Return (X, Y) of the center of cell containing provided text 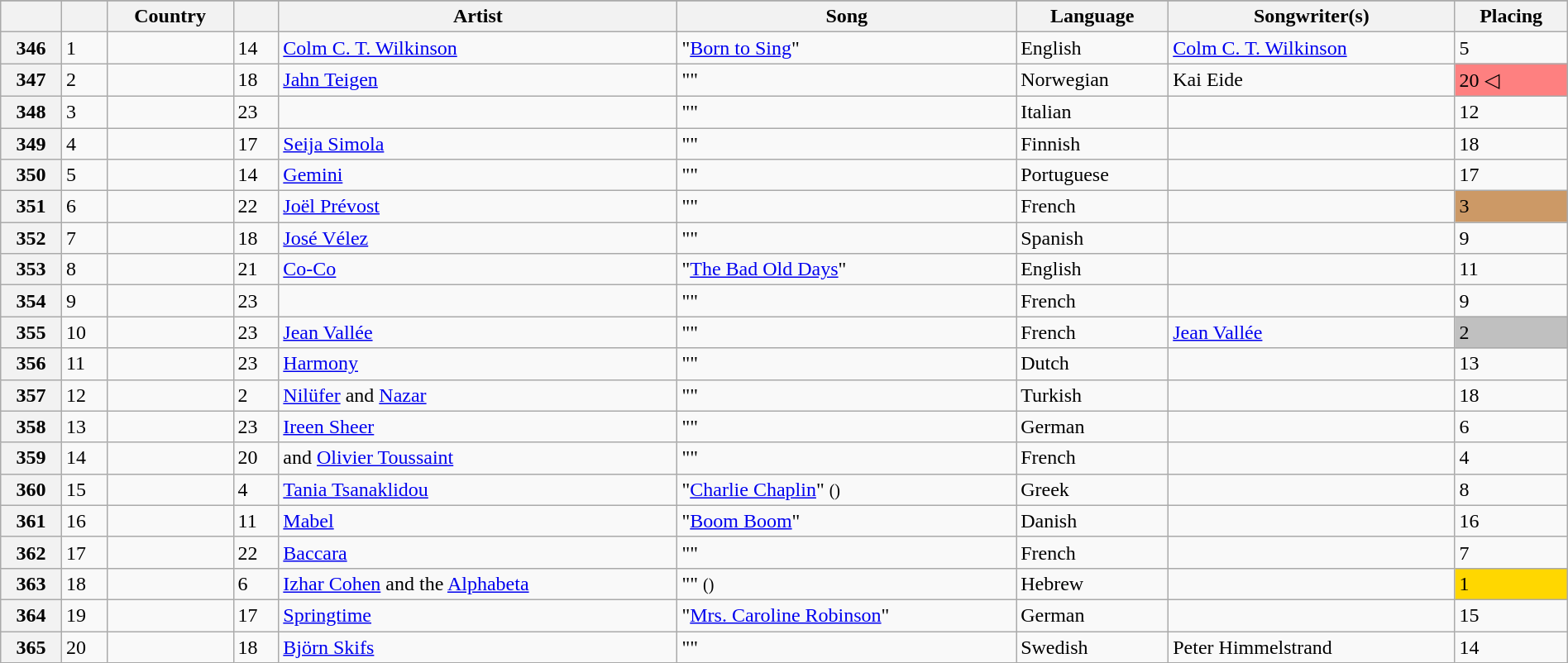
Baccara (478, 552)
Jahn Teigen (478, 80)
Songwriter(s) (1312, 17)
"Born to Sing" (847, 48)
361 (31, 521)
360 (31, 489)
19 (84, 615)
365 (31, 647)
Finnish (1092, 143)
356 (31, 364)
Artist (478, 17)
21 (256, 269)
348 (31, 112)
"The Bad Old Days" (847, 269)
Co-Co (478, 269)
José Vélez (478, 238)
Björn Skifs (478, 647)
Danish (1092, 521)
Peter Himmelstrand (1312, 647)
Gemini (478, 175)
Turkish (1092, 395)
"Boom Boom" (847, 521)
Kai Eide (1312, 80)
and Olivier Toussaint (478, 458)
Hebrew (1092, 584)
350 (31, 175)
Portuguese (1092, 175)
349 (31, 143)
Springtime (478, 615)
Song (847, 17)
Mabel (478, 521)
358 (31, 427)
Greek (1092, 489)
Joël Prévost (478, 207)
Ireen Sheer (478, 427)
Norwegian (1092, 80)
Harmony (478, 364)
Nilüfer and Nazar (478, 395)
359 (31, 458)
Country (170, 17)
Italian (1092, 112)
355 (31, 332)
364 (31, 615)
20 ◁ (1511, 80)
353 (31, 269)
354 (31, 301)
346 (31, 48)
352 (31, 238)
347 (31, 80)
"" () (847, 584)
Placing (1511, 17)
10 (84, 332)
357 (31, 395)
Dutch (1092, 364)
362 (31, 552)
Seija Simola (478, 143)
"Charlie Chaplin" () (847, 489)
Izhar Cohen and the Alphabeta (478, 584)
Spanish (1092, 238)
351 (31, 207)
Tania Tsanaklidou (478, 489)
"Mrs. Caroline Robinson" (847, 615)
Language (1092, 17)
363 (31, 584)
Swedish (1092, 647)
